Find where the given text appears and provide that cell's center as [x, y] coordinate. 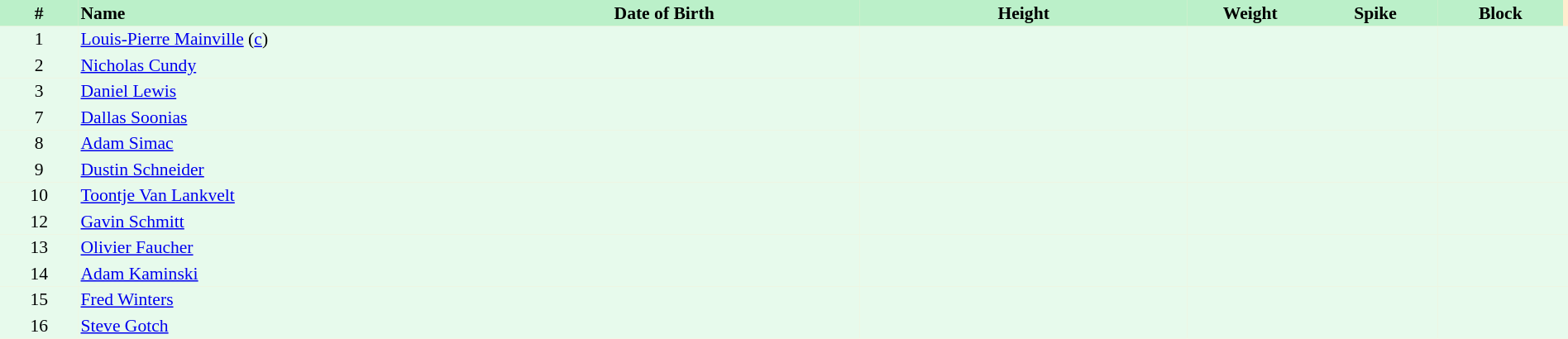
Height [1024, 13]
Olivier Faucher [273, 248]
9 [39, 169]
Weight [1250, 13]
Steve Gotch [273, 326]
Daniel Lewis [273, 91]
Nicholas Cundy [273, 65]
Fred Winters [273, 299]
Louis-Pierre Mainville (c) [273, 40]
8 [39, 144]
3 [39, 91]
12 [39, 222]
2 [39, 65]
# [39, 13]
Name [273, 13]
10 [39, 195]
15 [39, 299]
Dustin Schneider [273, 169]
7 [39, 117]
13 [39, 248]
16 [39, 326]
1 [39, 40]
Adam Simac [273, 144]
14 [39, 274]
Date of Birth [664, 13]
Adam Kaminski [273, 274]
Block [1500, 13]
Spike [1374, 13]
Toontje Van Lankvelt [273, 195]
Gavin Schmitt [273, 222]
Dallas Soonias [273, 117]
